Identify which cell holds the provided text, then report its (x, y) central coordinate. 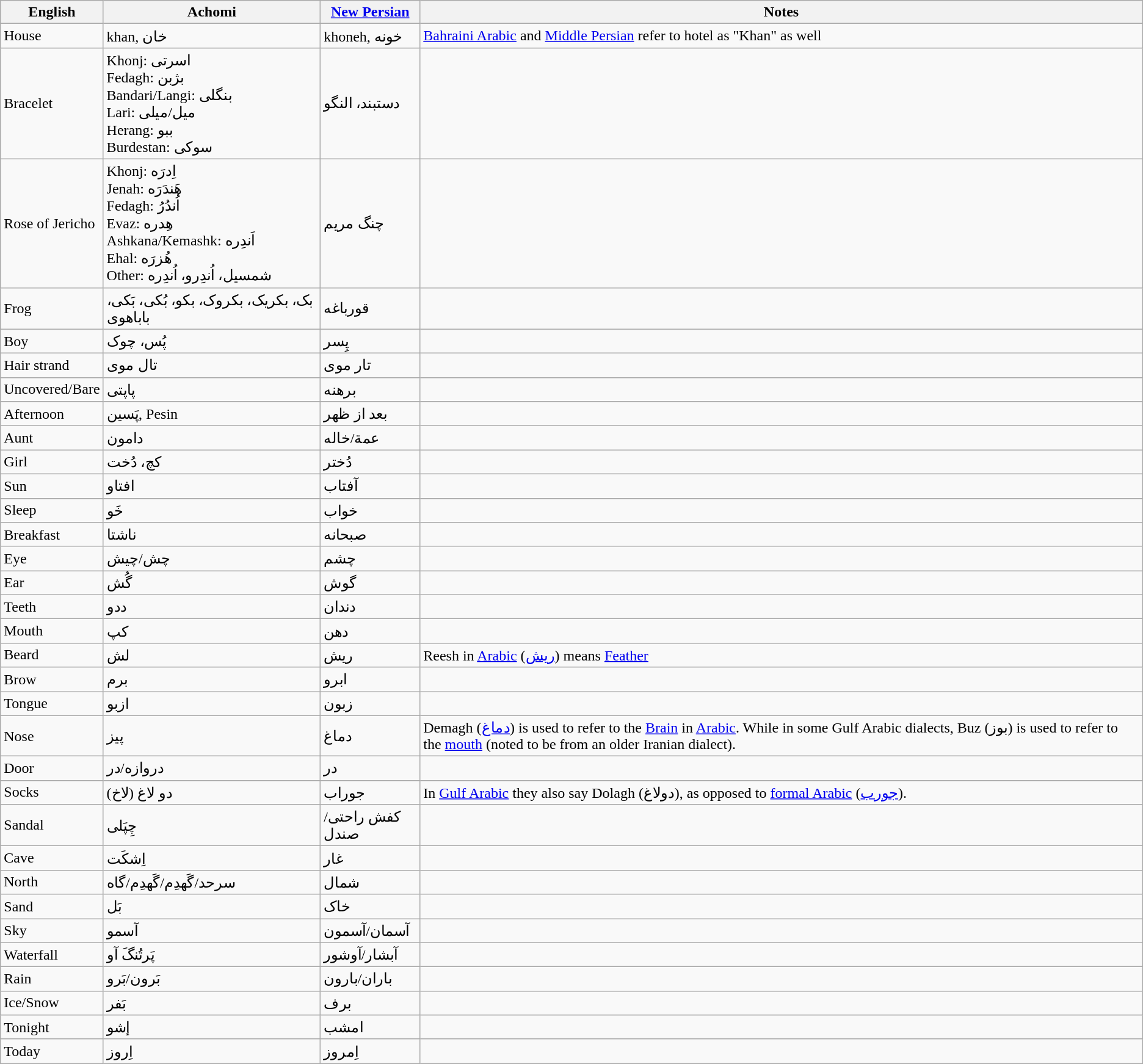
لش (212, 655)
جوراب (370, 792)
Afternoon (52, 414)
اِشکَت (212, 858)
افتاو (212, 486)
آسمو (212, 930)
قورباغه (370, 308)
بَفر (212, 1003)
إشو (212, 1027)
Sandal (52, 825)
Rain (52, 979)
بَل (212, 907)
Socks (52, 792)
چِپَلی (212, 825)
بک، بکریک، بکروک، بکو، بُکی، بَکی، باباهوی (212, 308)
دماغ (370, 736)
پاپتی (212, 389)
Sleep (52, 510)
Sun (52, 486)
Teeth (52, 607)
خواب (370, 510)
چشم (370, 559)
Frog (52, 308)
Girl (52, 462)
کپ (212, 631)
صبحانه (370, 535)
آفتاب (370, 486)
گُش (212, 583)
Brow (52, 679)
آبشار/آوشور (370, 955)
سرحد/گَهدِم/گَهدِم/گاه (212, 882)
New Persian (370, 12)
اِروز (212, 1051)
تار موی (370, 366)
خاک (370, 907)
اِمروز (370, 1051)
khan, خان (212, 36)
دو لاغ (لاخ) (212, 792)
Sand (52, 907)
Bahraini Arabic and Middle Persian refer to hotel as "Khan" as well (782, 36)
دروازه/در (212, 769)
Door (52, 769)
Beard (52, 655)
Ice/Snow (52, 1003)
پیز (212, 736)
Rose of Jericho (52, 223)
دُختر (370, 462)
باران/بارون (370, 979)
امشب (370, 1027)
ابرو (370, 679)
بَرون/بَرو (212, 979)
Waterfall (52, 955)
Achomi (212, 12)
Tongue (52, 703)
ازبو (212, 703)
برهنه (370, 389)
khoneh, خونه (370, 36)
Khonj: اسرتیFedagh: بژبنBandari/Langi: بنگلیLari: میل/میلیHerang: ببوBurdestan: سوکی (212, 103)
زبون (370, 703)
Bracelet (52, 103)
Breakfast (52, 535)
ددو (212, 607)
Notes (782, 12)
In Gulf Arabic they also say Dolagh (دولاغ), as opposed to formal Arabic (جورب). (782, 792)
پَرتُنگَ آو (212, 955)
دندان (370, 607)
Eye (52, 559)
Uncovered/Bare (52, 389)
تال موی (212, 366)
عمة/خاله (370, 438)
Hair strand (52, 366)
ناشتا (212, 535)
Ear (52, 583)
ریش (370, 655)
در (370, 769)
Khonj: اِدرَهJenah: هَندَرَهFedagh: اُندُرُEvaz: هِدرهAshkana/Kemashk: اَندِرهEhal: هُزرَهOther: شمسیل، اُندِرو، اُندِره (212, 223)
بعد از ظهر (370, 414)
Aunt (52, 438)
کفش راحتی/صندل (370, 825)
برف (370, 1003)
Mouth (52, 631)
Sky (52, 930)
خَو (212, 510)
پَسین, Pesin (212, 414)
کچ، دُخت (212, 462)
House (52, 36)
Tonight (52, 1027)
شمال (370, 882)
دستبند، النگو (370, 103)
دامون (212, 438)
غار (370, 858)
Boy (52, 341)
North (52, 882)
English (52, 12)
پِسر (370, 341)
Reesh in Arabic (ريش) means Feather (782, 655)
برم (212, 679)
دهن (370, 631)
Today (52, 1051)
Nose (52, 736)
پُس، چوک (212, 341)
چنگ مریم (370, 223)
Cave (52, 858)
چش/چیش (212, 559)
آسمان/آسمون (370, 930)
گوش (370, 583)
